Provide the (x, y) coordinate of the cell's center where the given text is located.  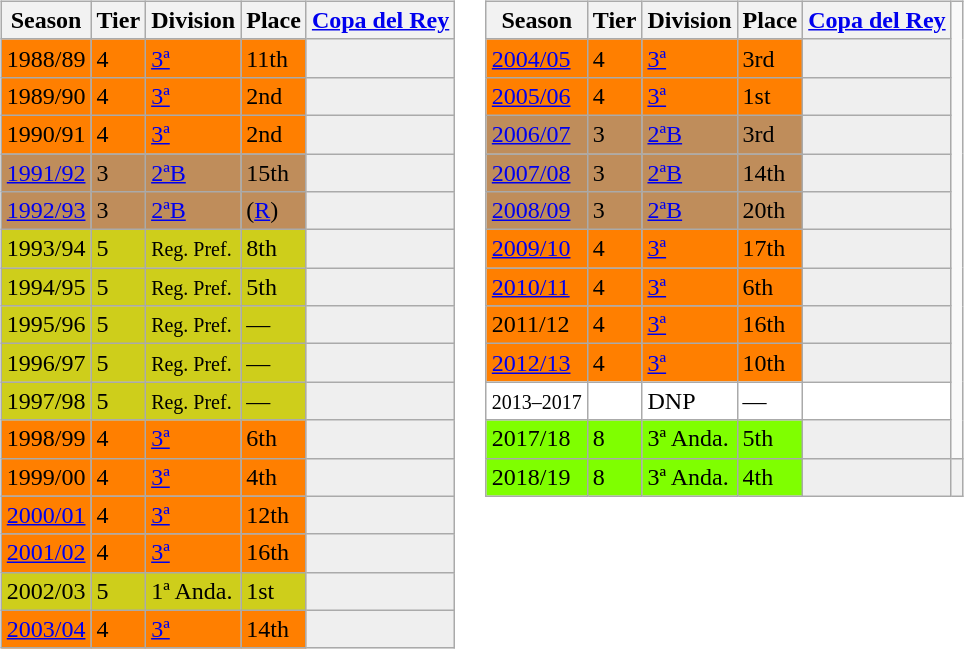
2009/10 (536, 249)
20th (770, 211)
1992/93 (46, 211)
1995/96 (46, 325)
2004/05 (536, 58)
1998/99 (46, 439)
1996/97 (46, 363)
1991/92 (46, 173)
(R) (274, 211)
8th (274, 249)
1ª Anda. (194, 591)
2012/13 (536, 363)
2005/06 (536, 96)
1999/00 (46, 477)
10th (770, 363)
2010/11 (536, 287)
15th (274, 173)
2002/03 (46, 591)
2017/18 (536, 439)
2007/08 (536, 173)
1993/94 (46, 249)
11th (274, 58)
DNP (690, 401)
1997/98 (46, 401)
2006/07 (536, 134)
2011/12 (536, 325)
12th (274, 515)
2003/04 (46, 629)
1994/95 (46, 287)
2000/01 (46, 515)
2013–2017 (536, 401)
2001/02 (46, 553)
17th (770, 249)
1988/89 (46, 58)
2008/09 (536, 211)
2018/19 (536, 477)
1989/90 (46, 96)
1990/91 (46, 134)
